Provide the [x, y] coordinate of the cell's center where the given text is located.  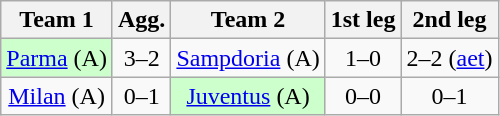
3–2 [141, 58]
1–0 [363, 58]
Milan (A) [57, 96]
Team 2 [248, 20]
Agg. [141, 20]
2nd leg [450, 20]
Team 1 [57, 20]
Juventus (A) [248, 96]
1st leg [363, 20]
Parma (A) [57, 58]
2–2 (aet) [450, 58]
0–0 [363, 96]
Sampdoria (A) [248, 58]
